Find where the given text appears and provide that cell's center as (X, Y) coordinate. 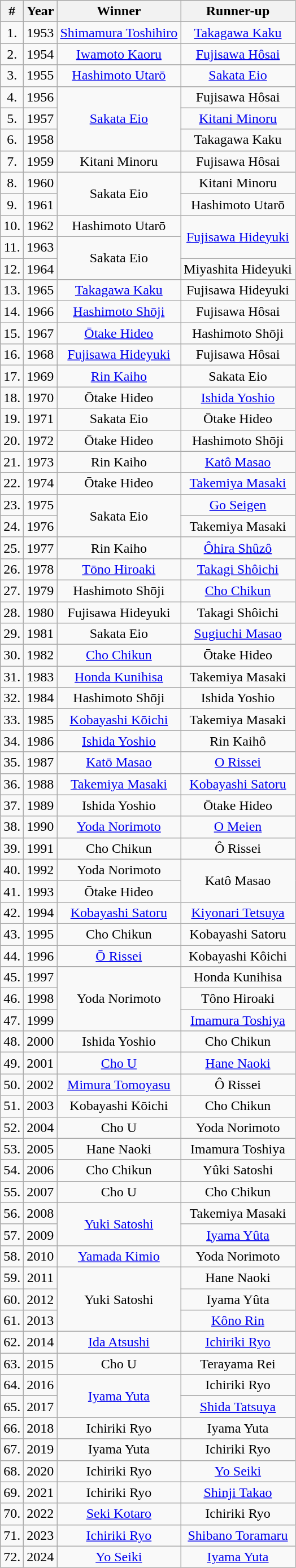
71. (12, 1535)
1993 (41, 891)
2009 (41, 1235)
39. (12, 848)
14. (12, 312)
34. (12, 741)
2015 (41, 1364)
37. (12, 805)
2002 (41, 1085)
48. (12, 1042)
2001 (41, 1063)
O Meien (238, 827)
1. (12, 33)
2023 (41, 1535)
2024 (41, 1557)
17. (12, 376)
1987 (41, 763)
7. (12, 161)
2000 (41, 1042)
Go Seigen (238, 505)
1970 (41, 398)
1998 (41, 999)
2017 (41, 1407)
2018 (41, 1428)
2013 (41, 1321)
9. (12, 204)
1990 (41, 827)
Sugiuchi Masao (238, 634)
1965 (41, 290)
1991 (41, 848)
1962 (41, 226)
Kôno Rin (238, 1321)
35. (12, 763)
45. (12, 977)
4. (12, 97)
54. (12, 1170)
Katō Masao (119, 763)
25. (12, 548)
1986 (41, 741)
2010 (41, 1256)
52. (12, 1127)
Shimamura Toshihiro (119, 33)
41. (12, 891)
2016 (41, 1385)
1983 (41, 677)
1999 (41, 1020)
33. (12, 720)
1963 (41, 247)
1971 (41, 419)
2006 (41, 1170)
59. (12, 1278)
2. (12, 54)
6. (12, 140)
1969 (41, 376)
20. (12, 441)
51. (12, 1106)
12. (12, 269)
Year (41, 11)
42. (12, 913)
Ôhira Shûzô (238, 548)
Terayama Rei (238, 1364)
29. (12, 634)
1960 (41, 183)
1978 (41, 569)
Yûki Satoshi (238, 1170)
1964 (41, 269)
1967 (41, 333)
1956 (41, 97)
18. (12, 398)
1977 (41, 548)
11. (12, 247)
36. (12, 784)
49. (12, 1063)
1979 (41, 591)
2004 (41, 1127)
68. (12, 1471)
1966 (41, 312)
2021 (41, 1492)
Runner-up (238, 11)
40. (12, 870)
5. (12, 118)
1985 (41, 720)
O Rissei (238, 763)
24. (12, 526)
57. (12, 1235)
Shinji Takao (238, 1492)
1958 (41, 140)
1984 (41, 698)
66. (12, 1428)
62. (12, 1342)
Seki Kotaro (119, 1514)
65. (12, 1407)
Rin Kaihô (238, 741)
28. (12, 612)
1996 (41, 956)
3. (12, 76)
10. (12, 226)
Ō Rissei (119, 956)
70. (12, 1514)
Tōno Hiroaki (119, 569)
2007 (41, 1192)
55. (12, 1192)
# (12, 11)
23. (12, 505)
1982 (41, 655)
56. (12, 1213)
1955 (41, 76)
16. (12, 355)
1975 (41, 505)
Yamada Kimio (119, 1256)
60. (12, 1299)
32. (12, 698)
2012 (41, 1299)
Shibano Toramaru (238, 1535)
2011 (41, 1278)
1959 (41, 161)
Ida Atsushi (119, 1342)
44. (12, 956)
1953 (41, 33)
Iwamoto Kaoru (119, 54)
1973 (41, 462)
1974 (41, 483)
1997 (41, 977)
2008 (41, 1213)
27. (12, 591)
8. (12, 183)
Kobayashi Kôichi (238, 956)
2014 (41, 1342)
15. (12, 333)
Winner (119, 11)
1988 (41, 784)
38. (12, 827)
47. (12, 1020)
1954 (41, 54)
Mimura Tomoyasu (119, 1085)
1961 (41, 204)
21. (12, 462)
1980 (41, 612)
13. (12, 290)
1972 (41, 441)
72. (12, 1557)
30. (12, 655)
26. (12, 569)
46. (12, 999)
1995 (41, 934)
58. (12, 1256)
1968 (41, 355)
2003 (41, 1106)
1981 (41, 634)
2019 (41, 1450)
69. (12, 1492)
Miyashita Hideyuki (238, 269)
Shida Tatsuya (238, 1407)
50. (12, 1085)
1957 (41, 118)
1992 (41, 870)
2005 (41, 1149)
61. (12, 1321)
64. (12, 1385)
Kiyonari Tetsuya (238, 913)
2020 (41, 1471)
19. (12, 419)
31. (12, 677)
63. (12, 1364)
1994 (41, 913)
Tôno Hiroaki (238, 999)
1989 (41, 805)
1976 (41, 526)
22. (12, 483)
2022 (41, 1514)
43. (12, 934)
67. (12, 1450)
53. (12, 1149)
